Extract the (X, Y) coordinate from the center of the cell holding the provided text.  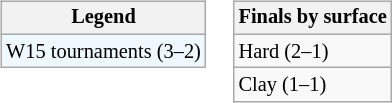
W15 tournaments (3–2) (103, 51)
Clay (1–1) (313, 85)
Finals by surface (313, 18)
Hard (2–1) (313, 51)
Legend (103, 18)
